Pinpoint the cell where the given text exists, returning its (X, Y) midpoint coordinate. 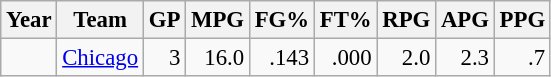
.143 (282, 58)
3 (164, 58)
2.3 (466, 58)
APG (466, 20)
FG% (282, 20)
.000 (346, 58)
Year (29, 20)
RPG (406, 20)
MPG (218, 20)
Chicago (100, 58)
FT% (346, 20)
Team (100, 20)
2.0 (406, 58)
.7 (522, 58)
16.0 (218, 58)
PPG (522, 20)
GP (164, 20)
